Find where the given text appears and provide that cell's center as [X, Y] coordinate. 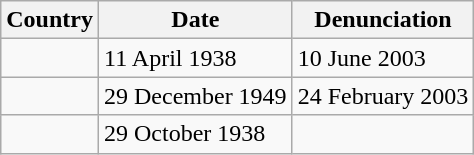
Country [50, 20]
Date [195, 20]
11 April 1938 [195, 58]
Denunciation [383, 20]
29 October 1938 [195, 134]
29 December 1949 [195, 96]
24 February 2003 [383, 96]
10 June 2003 [383, 58]
